Locate the cell with the specified text and output its (x, y) center coordinate. 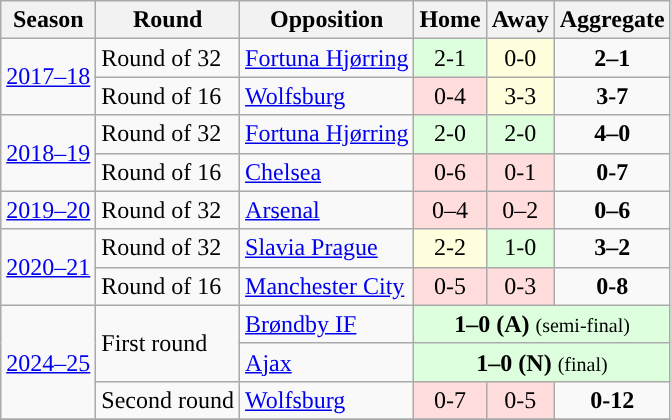
0-6 (450, 172)
Chelsea (327, 172)
3-7 (612, 96)
2020–21 (48, 267)
0–2 (520, 210)
0–6 (612, 210)
2018–19 (48, 153)
1–0 (A) (semi-final) (542, 324)
1–0 (N) (final) (542, 362)
Arsenal (327, 210)
3-3 (520, 96)
First round (168, 343)
Manchester City (327, 286)
1-0 (520, 248)
Opposition (327, 20)
Aggregate (612, 20)
0-4 (450, 96)
0-12 (612, 400)
0-1 (520, 172)
3–2 (612, 248)
0-8 (612, 286)
2024–25 (48, 362)
Round (168, 20)
Season (48, 20)
0-3 (520, 286)
Away (520, 20)
Slavia Prague (327, 248)
2-2 (450, 248)
2017–18 (48, 77)
Brøndby IF (327, 324)
2–1 (612, 58)
0–4 (450, 210)
2019–20 (48, 210)
Ajax (327, 362)
Home (450, 20)
4–0 (612, 134)
0-0 (520, 58)
2-1 (450, 58)
Second round (168, 400)
